Return the (x, y) coordinate for the center point of the cell that contains the specified text.  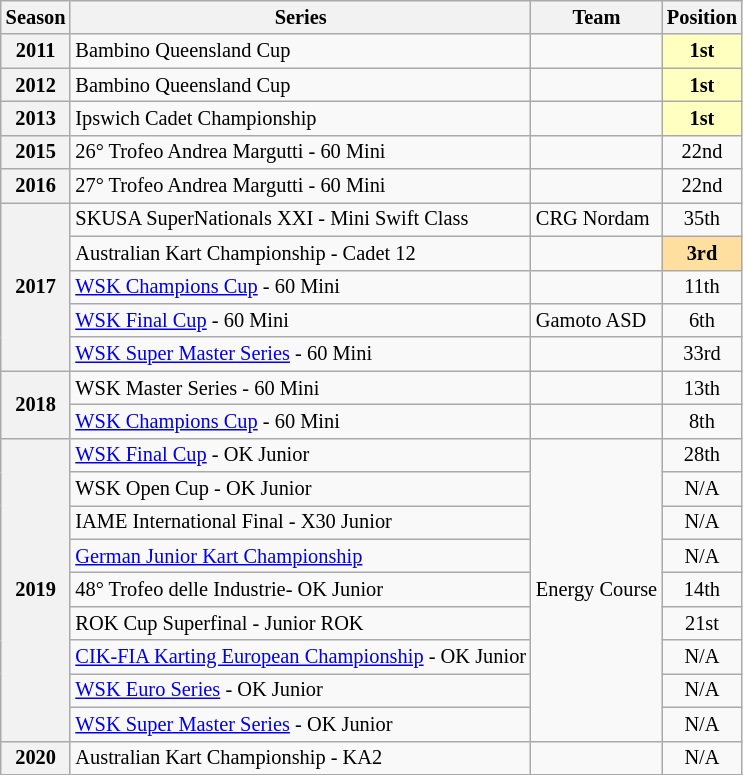
Energy Course (596, 590)
WSK Open Cup - OK Junior (300, 489)
2011 (36, 51)
Ipswich Cadet Championship (300, 118)
German Junior Kart Championship (300, 556)
2017 (36, 286)
WSK Final Cup - OK Junior (300, 455)
2020 (36, 758)
Season (36, 17)
SKUSA SuperNationals XXI - Mini Swift Class (300, 219)
WSK Euro Series - OK Junior (300, 690)
8th (702, 421)
35th (702, 219)
CRG Nordam (596, 219)
WSK Master Series - 60 Mini (300, 388)
2013 (36, 118)
IAME International Final - X30 Junior (300, 522)
2016 (36, 186)
Series (300, 17)
Australian Kart Championship - Cadet 12 (300, 253)
48° Trofeo delle Industrie- OK Junior (300, 589)
WSK Super Master Series - 60 Mini (300, 354)
26° Trofeo Andrea Margutti - 60 Mini (300, 152)
11th (702, 287)
33rd (702, 354)
2015 (36, 152)
CIK-FIA Karting European Championship - OK Junior (300, 657)
3rd (702, 253)
13th (702, 388)
Gamoto ASD (596, 320)
6th (702, 320)
27° Trofeo Andrea Margutti - 60 Mini (300, 186)
14th (702, 589)
2012 (36, 85)
Australian Kart Championship - KA2 (300, 758)
Position (702, 17)
28th (702, 455)
Team (596, 17)
WSK Super Master Series - OK Junior (300, 724)
ROK Cup Superfinal - Junior ROK (300, 623)
2018 (36, 404)
2019 (36, 590)
21st (702, 623)
WSK Final Cup - 60 Mini (300, 320)
